For the text-containing cell, return its midpoint in (x, y) coordinate format. 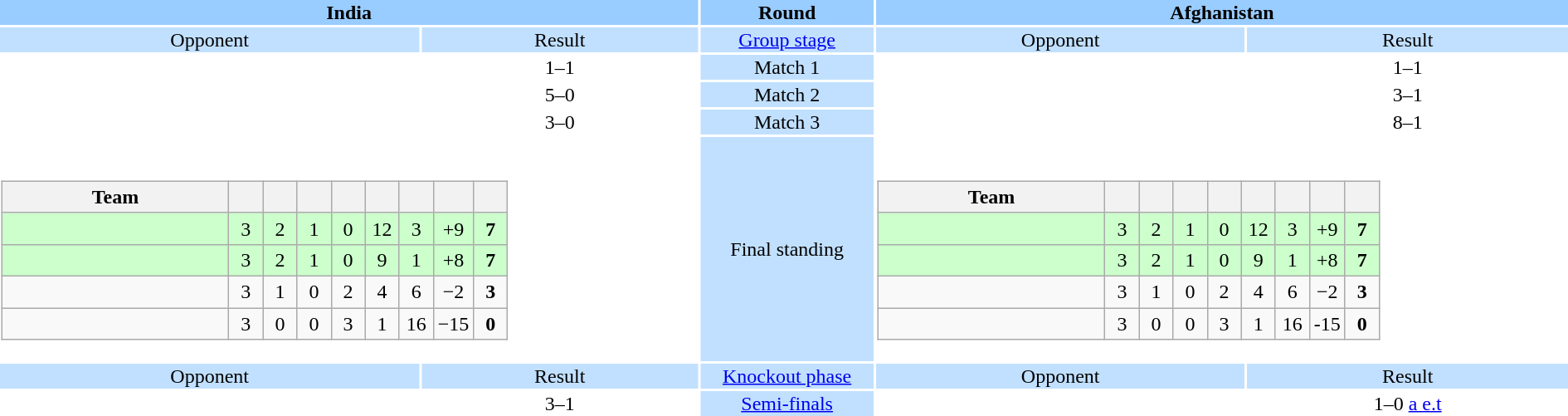
Round (786, 12)
-15 (1327, 323)
Match 3 (786, 122)
3–0 (559, 122)
Match 1 (786, 67)
−15 (453, 323)
Match 2 (786, 95)
1–0 a e.t (1407, 404)
Semi-finals (786, 404)
8–1 (1407, 122)
Team 3 2 1 0 12 3 +9 7 3 2 1 0 9 1 +8 7 3 1 0 2 4 6 −2 3 3 0 0 3 1 16 -15 0 (1222, 249)
5–0 (559, 95)
Afghanistan (1222, 12)
Final standing (786, 249)
Group stage (786, 40)
Team 3 2 1 0 12 3 +9 7 3 2 1 0 9 1 +8 7 3 1 0 2 4 6 −2 3 3 0 0 3 1 16 −15 0 (348, 249)
India (348, 12)
Knockout phase (786, 376)
